Find where the given text appears and provide that cell's center as (x, y) coordinate. 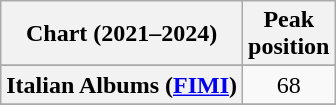
Peakposition (289, 34)
68 (289, 85)
Italian Albums (FIMI) (122, 85)
Chart (2021–2024) (122, 34)
